Detect which cell encompasses the target text, then output its [X, Y] center coordinate. 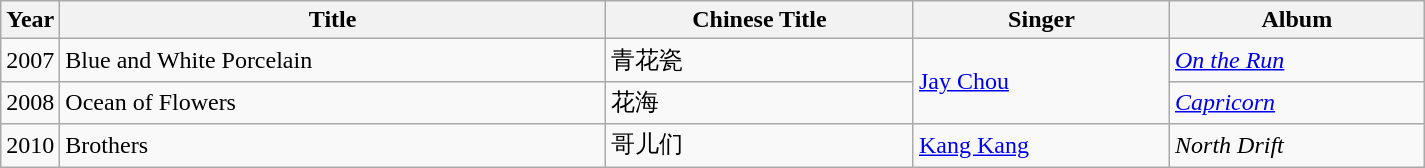
Kang Kang [1041, 146]
Chinese Title [759, 20]
Singer [1041, 20]
青花瓷 [759, 60]
花海 [759, 102]
Album [1298, 20]
Capricorn [1298, 102]
North Drift [1298, 146]
Jay Chou [1041, 82]
Year [30, 20]
哥儿们 [759, 146]
2008 [30, 102]
Title [333, 20]
Ocean of Flowers [333, 102]
2007 [30, 60]
Brothers [333, 146]
2010 [30, 146]
Blue and White Porcelain [333, 60]
On the Run [1298, 60]
